Search for the cell housing the specified text and yield its [X, Y] center coordinate. 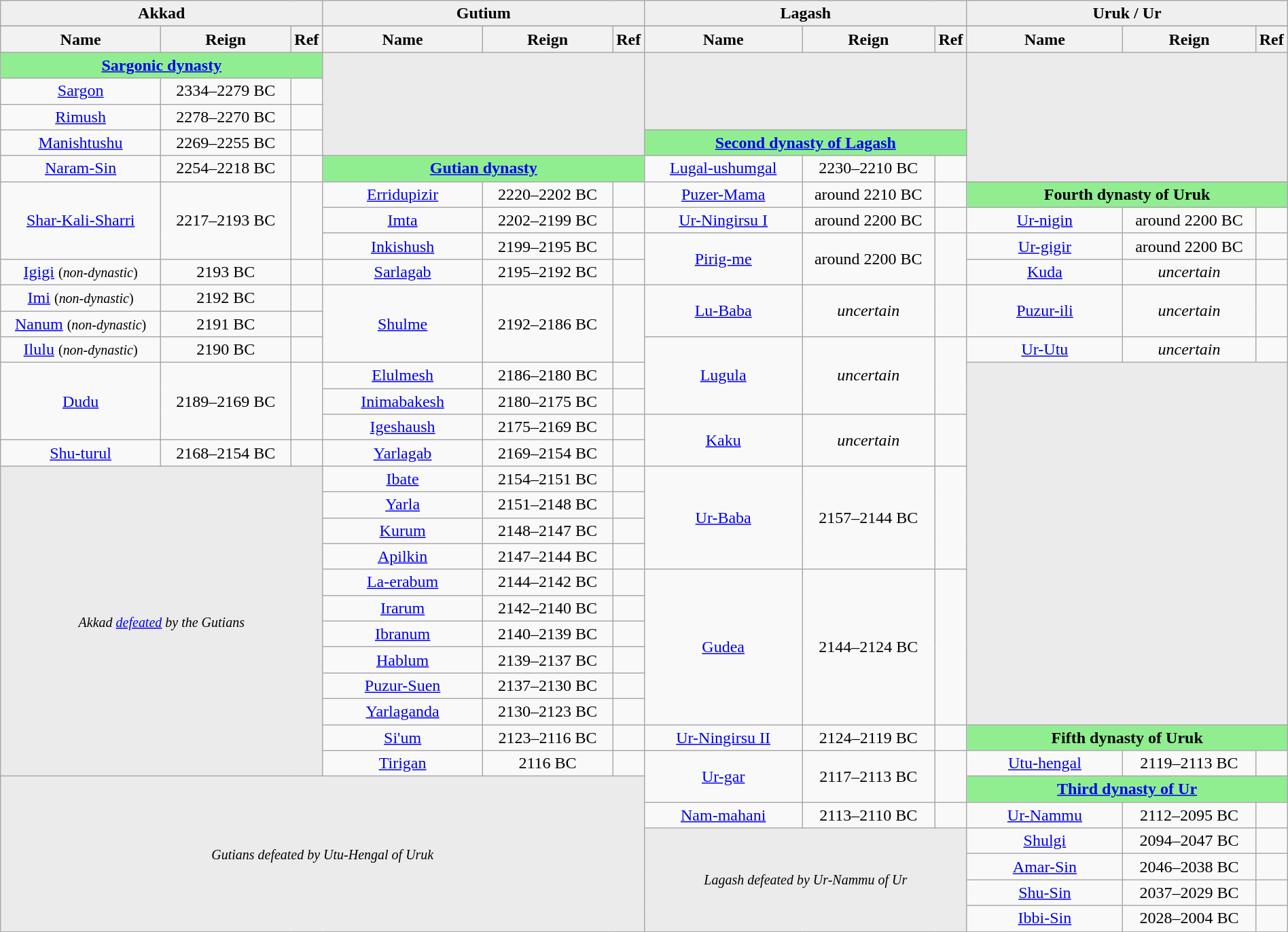
Shu-Sin [1045, 893]
2193 BC [226, 272]
Erridupizir [403, 194]
2269–2255 BC [226, 143]
Puzur-ili [1045, 310]
Ur-gar [723, 776]
2113–2110 BC [868, 815]
Third dynasty of Ur [1127, 789]
2139–2137 BC [548, 660]
2123–2116 BC [548, 737]
Ur-Ningirsu I [723, 220]
2190 BC [226, 350]
Akkad defeated by the Gutians [162, 621]
Apilkin [403, 556]
Inimabakesh [403, 401]
Ur-Nammu [1045, 815]
Lagash defeated by Ur-Nammu of Ur [806, 880]
Shulgi [1045, 841]
Ibranum [403, 634]
Kurum [403, 531]
2144–2124 BC [868, 647]
2046–2038 BC [1189, 867]
2191 BC [226, 324]
2168–2154 BC [226, 453]
Igigi (non-dynastic) [81, 272]
Hablum [403, 660]
2169–2154 BC [548, 453]
2189–2169 BC [226, 401]
2180–2175 BC [548, 401]
2217–2193 BC [226, 220]
2334–2279 BC [226, 91]
2028–2004 BC [1189, 918]
2147–2144 BC [548, 556]
2116 BC [548, 764]
2192 BC [226, 298]
2117–2113 BC [868, 776]
Fourth dynasty of Uruk [1127, 194]
2144–2142 BC [548, 582]
Second dynasty of Lagash [806, 143]
Yarla [403, 505]
2037–2029 BC [1189, 893]
Ur-nigin [1045, 220]
Sargon [81, 91]
Imta [403, 220]
Lugal-ushumgal [723, 168]
Ilulu (non-dynastic) [81, 350]
Lugula [723, 376]
Kaku [723, 440]
Inkishush [403, 246]
Ibate [403, 479]
Amar-Sin [1045, 867]
Yarlaganda [403, 711]
Dudu [81, 401]
Gutium [484, 14]
2140–2139 BC [548, 634]
2094–2047 BC [1189, 841]
2148–2147 BC [548, 531]
Kuda [1045, 272]
2202–2199 BC [548, 220]
Lagash [806, 14]
2137–2130 BC [548, 685]
Uruk / Ur [1127, 14]
2154–2151 BC [548, 479]
Igeshaush [403, 427]
2278–2270 BC [226, 117]
Manishtushu [81, 143]
Nam-mahani [723, 815]
2195–2192 BC [548, 272]
Nanum (non-dynastic) [81, 324]
2192–2186 BC [548, 323]
La-erabum [403, 582]
Pirig-me [723, 259]
Fifth dynasty of Uruk [1127, 737]
Puzur-Suen [403, 685]
Sargonic dynasty [162, 65]
2186–2180 BC [548, 376]
2130–2123 BC [548, 711]
Akkad [162, 14]
2151–2148 BC [548, 505]
Naram-Sin [81, 168]
Gudea [723, 647]
Ur-gigir [1045, 246]
Shar-Kali-Sharri [81, 220]
Imi (non-dynastic) [81, 298]
2230–2210 BC [868, 168]
Yarlagab [403, 453]
Sarlagab [403, 272]
Irarum [403, 608]
2119–2113 BC [1189, 764]
Ibbi-Sin [1045, 918]
Shulme [403, 323]
Shu-turul [81, 453]
Si'um [403, 737]
Rimush [81, 117]
Gutians defeated by Utu-Hengal of Uruk [323, 854]
Utu-hengal [1045, 764]
2157–2144 BC [868, 518]
Ur-Baba [723, 518]
Ur-Ningirsu II [723, 737]
2142–2140 BC [548, 608]
2112–2095 BC [1189, 815]
2254–2218 BC [226, 168]
2220–2202 BC [548, 194]
Ur-Utu [1045, 350]
around 2210 BC [868, 194]
2175–2169 BC [548, 427]
Tirigan [403, 764]
2199–2195 BC [548, 246]
Gutian dynasty [484, 168]
2124–2119 BC [868, 737]
Elulmesh [403, 376]
Puzer-Mama [723, 194]
Lu-Baba [723, 310]
